Provide the [X, Y] coordinate of the cell's center where the given text is located.  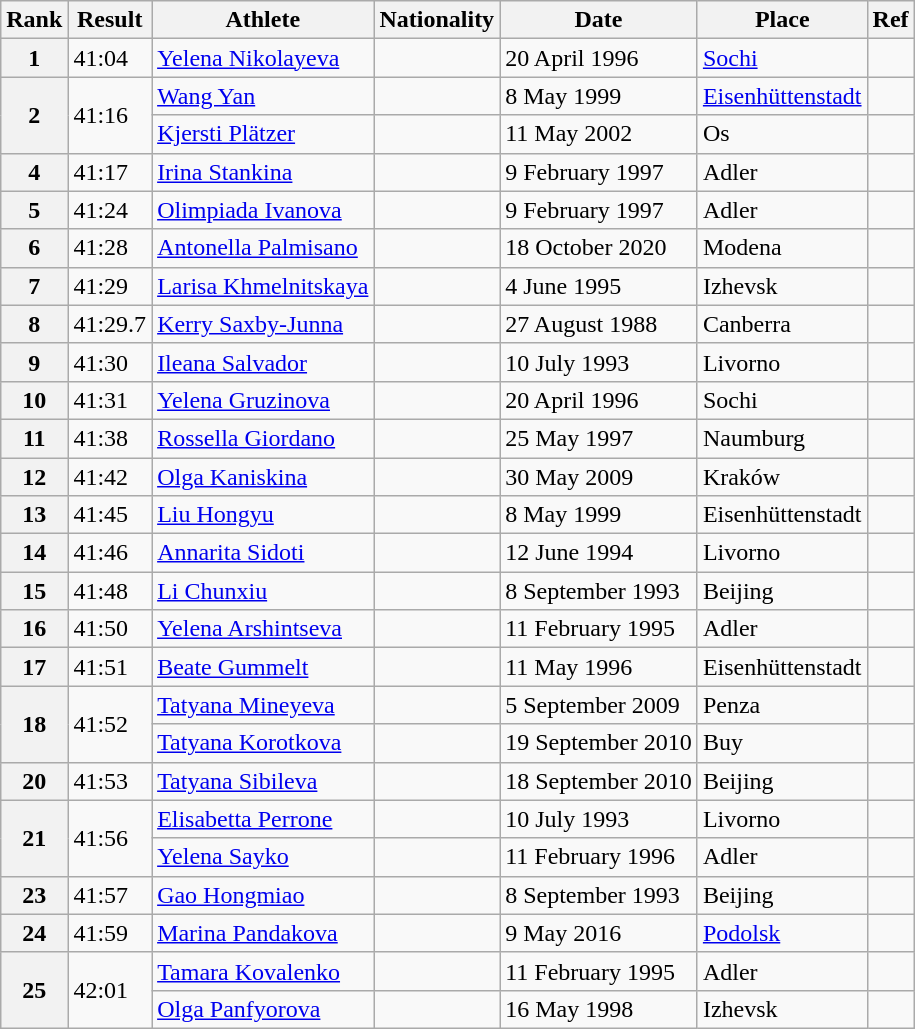
Yelena Sayko [263, 857]
41:42 [110, 477]
Elisabetta Perrone [263, 819]
23 [34, 895]
Yelena Nikolayeva [263, 58]
19 September 2010 [599, 743]
Tatyana Mineyeva [263, 705]
16 [34, 629]
Tatyana Sibileva [263, 781]
14 [34, 553]
41:46 [110, 553]
Result [110, 20]
41:56 [110, 838]
41:17 [110, 172]
41:29 [110, 286]
Li Chunxiu [263, 591]
Canberra [782, 324]
9 May 2016 [599, 933]
Place [782, 20]
Kerry Saxby-Junna [263, 324]
13 [34, 515]
21 [34, 838]
2 [34, 115]
11 February 1996 [599, 857]
12 June 1994 [599, 553]
Penza [782, 705]
Athlete [263, 20]
Liu Hongyu [263, 515]
18 October 2020 [599, 248]
Antonella Palmisano [263, 248]
41:38 [110, 438]
41:53 [110, 781]
9 [34, 362]
5 [34, 210]
7 [34, 286]
Kjersti Plätzer [263, 134]
41:59 [110, 933]
Ref [890, 20]
27 August 1988 [599, 324]
Yelena Gruzinova [263, 400]
41:28 [110, 248]
11 May 1996 [599, 667]
Olimpiada Ivanova [263, 210]
41:45 [110, 515]
24 [34, 933]
Marina Pandakova [263, 933]
12 [34, 477]
Rank [34, 20]
41:57 [110, 895]
Rossella Giordano [263, 438]
41:16 [110, 115]
18 September 2010 [599, 781]
Modena [782, 248]
41:51 [110, 667]
20 [34, 781]
1 [34, 58]
11 [34, 438]
25 [34, 990]
Tamara Kovalenko [263, 971]
42:01 [110, 990]
18 [34, 724]
Kraków [782, 477]
41:30 [110, 362]
41:52 [110, 724]
4 [34, 172]
41:48 [110, 591]
41:31 [110, 400]
Irina Stankina [263, 172]
Tatyana Korotkova [263, 743]
Ileana Salvador [263, 362]
Podolsk [782, 933]
Olga Panfyorova [263, 1009]
10 [34, 400]
6 [34, 248]
41:04 [110, 58]
Buy [782, 743]
Date [599, 20]
41:29.7 [110, 324]
30 May 2009 [599, 477]
Wang Yan [263, 96]
11 May 2002 [599, 134]
Os [782, 134]
Olga Kaniskina [263, 477]
Beate Gummelt [263, 667]
41:50 [110, 629]
Naumburg [782, 438]
Yelena Arshintseva [263, 629]
5 September 2009 [599, 705]
8 [34, 324]
Nationality [437, 20]
4 June 1995 [599, 286]
Annarita Sidoti [263, 553]
41:24 [110, 210]
Larisa Khmelnitskaya [263, 286]
15 [34, 591]
16 May 1998 [599, 1009]
Gao Hongmiao [263, 895]
25 May 1997 [599, 438]
17 [34, 667]
